Extract the (X, Y) coordinate from the center of the cell holding the provided text.  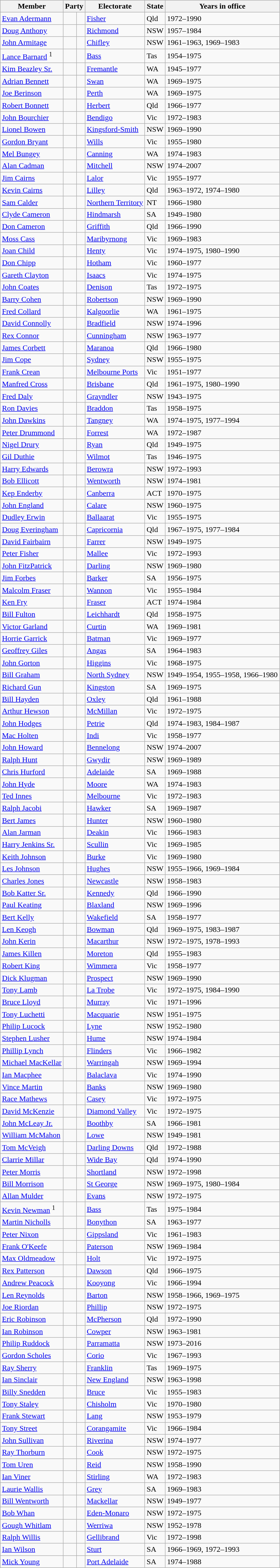
Reid (115, 1465)
1972–1975, 1978–1993 (222, 941)
Ray Thorburn (32, 1452)
Stirling (115, 1477)
John England (32, 505)
1974–1981 (222, 481)
Fremantle (115, 69)
Vince Martin (32, 1087)
Murray (115, 1002)
Ryan (115, 444)
1970–1980 (222, 1404)
Bonython (115, 1222)
Ian Macphee (32, 1075)
Corangamite (115, 1428)
Gellibrand (115, 1537)
Ballaarat (115, 517)
1966–1981 (222, 1123)
Kingston (115, 687)
1955–1984 (222, 590)
NT (155, 202)
Bert James (32, 820)
Lalor (115, 178)
Bowman (115, 929)
Fisher (115, 18)
1970–1975 (222, 493)
Hughes (115, 869)
Peter Morris (32, 1172)
Boothby (115, 1123)
Blaxland (115, 905)
Diamond Valley (115, 1111)
1961–1975 (222, 311)
Bob Katter Sr. (32, 893)
Hunter (115, 820)
1969–1984 (222, 1246)
1966–1975 (222, 1271)
Shortland (115, 1172)
Gil Duthie (32, 457)
John Kerin (32, 941)
1969–1989 (222, 760)
1971–1996 (222, 1002)
1967–1993 (222, 1356)
Lilley (115, 190)
1975–1984 (222, 1209)
1957–1984 (222, 31)
McPherson (115, 1319)
Tom McVeigh (32, 1147)
1974–1983, 1984–1987 (222, 723)
Berowra (115, 469)
Parramatta (115, 1344)
Ted Innes (32, 796)
Clyde Cameron (32, 214)
Billy Snedden (32, 1392)
Bob Whan (32, 1513)
Maribyrnong (115, 238)
Tom Uren (32, 1465)
John Armitage (32, 43)
Ralph Willis (32, 1537)
John Howard (32, 748)
Joan Child (32, 251)
Robert Bonnett (32, 105)
Bruce Lloyd (32, 1002)
Batman (115, 638)
Casey (115, 1099)
Alan Cadman (32, 166)
Melbourne (115, 796)
1943–1975 (222, 396)
Bob Ellicott (32, 481)
1960–1977 (222, 263)
Dawson (115, 1271)
Farrer (115, 542)
John McLeay Jr. (32, 1123)
Melbourne Ports (115, 372)
Leichhardt (115, 614)
Corio (115, 1356)
Perth (115, 93)
Len Keogh (32, 929)
1955–1966, 1969–1984 (222, 869)
Mick Young (32, 1562)
Tony Street (32, 1428)
Jim Cairns (32, 178)
Martin Nicholls (32, 1222)
1956–1975 (222, 578)
Don Cameron (32, 226)
1945–1977 (222, 69)
Hindmarsh (115, 214)
Adrian Bennett (32, 81)
1958–1966, 1969–1975 (222, 1295)
Wilmot (115, 457)
Manfred Cross (32, 384)
Jim Forbes (32, 578)
Philip Lucock (32, 1026)
1961–1975, 1980–1990 (222, 384)
Michael MacKellar (32, 1063)
Fred Collard (32, 311)
Mac Holten (32, 735)
Mel Bungey (32, 154)
1973–2016 (222, 1344)
Kevin Newman 1 (32, 1209)
1974–1975, 1977–1994 (222, 420)
John FitzPatrick (32, 566)
1958–1990 (222, 1465)
Gippsland (115, 1234)
Hume (115, 1039)
Indi (115, 735)
Newcastle (115, 881)
Horrie Garrick (32, 638)
Tony Luchetti (32, 1014)
Robertson (115, 299)
Adelaide (115, 772)
Barry Cohen (32, 299)
La Trobe (115, 990)
Paul Keating (32, 905)
Grayndler (115, 396)
Laurie Wallis (32, 1489)
Les Johnson (32, 869)
Cook (115, 1452)
Evan Adermann (32, 18)
Tony Lamb (32, 990)
Herbert (115, 105)
McMillan (115, 711)
1969–1977 (222, 638)
Sydney (115, 360)
Balaclava (115, 1075)
Doug Everingham (32, 529)
Bendigo (115, 117)
Canberra (115, 493)
David McKenzie (32, 1111)
John Hodges (32, 723)
Harry Jenkins Sr. (32, 845)
Higgins (115, 663)
Bennelong (115, 748)
Kooyong (115, 1283)
Gwydir (115, 760)
Years in office (222, 6)
1969–1996 (222, 905)
Wannon (115, 590)
Lance Barnard 1 (32, 56)
Moore (115, 784)
John Hyde (32, 784)
Mackellar (115, 1501)
Petrie (115, 723)
Kalgoorlie (115, 311)
Brisbane (115, 384)
Ken Fry (32, 602)
Richard Gun (32, 687)
Frank Crean (32, 372)
1955–1977 (222, 178)
Capricornia (115, 529)
1974–1977 (222, 1440)
Kep Enderby (32, 493)
Barton (115, 1295)
1966–1983 (222, 832)
David Fairbairn (32, 542)
1961–1983 (222, 1234)
Keith Johnson (32, 857)
Northern Territory (115, 202)
Sam Calder (32, 202)
William McMahon (32, 1135)
Chris Hurford (32, 772)
Chifley (115, 43)
Eric Robinson (32, 1319)
Dudley Erwin (32, 517)
Phillip Lynch (32, 1051)
Ralph Hunt (32, 760)
Harry Edwards (32, 469)
1954–1975 (222, 56)
Joe Berinson (32, 93)
Bill Fulton (32, 614)
Cowper (115, 1331)
Eden-Monaro (115, 1513)
Burke (115, 857)
Lang (115, 1416)
Peter Drummond (32, 432)
Bill Graham (32, 675)
Peter Nixon (32, 1234)
Joe Riordan (32, 1307)
1951–1977 (222, 372)
1974–1975 (222, 275)
Andrew Peacock (32, 1283)
Bruce (115, 1392)
Moss Cass (32, 238)
Lyne (115, 1026)
Bill Hayden (32, 699)
Holt (115, 1259)
Fred Daly (32, 396)
1952–1978 (222, 1525)
1969–1975, 1980–1984 (222, 1184)
Kennedy (115, 893)
David Connolly (32, 323)
Clarrie Millar (32, 1160)
1969–1975, 1983–1987 (222, 929)
1952–1980 (222, 1026)
1966–1977 (222, 105)
1949–1981 (222, 1135)
Calare (115, 505)
Party (74, 6)
1949–1977 (222, 1501)
Gough Whitlam (32, 1525)
John Gorton (32, 663)
Frank Stewart (32, 1416)
1974–1996 (222, 323)
1974–1988 (222, 1562)
Wimmera (115, 966)
Evans (115, 1196)
1966–1994 (222, 1283)
Curtin (115, 626)
James Corbett (32, 348)
Don Chipp (32, 263)
Mitchell (115, 166)
1955–1980 (222, 142)
Kevin Cairns (32, 190)
Wills (115, 142)
1969–1987 (222, 808)
Bert Kelly (32, 917)
Lionel Bowen (32, 130)
1969–1981 (222, 626)
1963–1998 (222, 1380)
Alan Jarman (32, 832)
Braddon (115, 408)
Kingsford-Smith (115, 130)
Arthur Hewson (32, 711)
1953–1979 (222, 1416)
Griffith (115, 226)
Deakin (115, 832)
1949–1980 (222, 214)
1969–1988 (222, 772)
Phillip (115, 1307)
Mallee (115, 554)
Hawker (115, 808)
Tony Staley (32, 1404)
Bill Morrison (32, 1184)
Ron Davies (32, 408)
John Bourchier (32, 117)
Max Oldmeadow (32, 1259)
1968–1975 (222, 663)
Denison (115, 287)
Canning (115, 154)
Richmond (115, 31)
1969–1985 (222, 845)
Kim Beazley Sr. (32, 69)
Maranoa (115, 348)
Allan Mulder (32, 1196)
1946–1975 (222, 457)
Grey (115, 1489)
Chisholm (115, 1404)
Riverina (115, 1440)
Member (32, 6)
Len Reynolds (32, 1295)
Frank O'Keefe (32, 1246)
St George (115, 1184)
Doug Anthony (32, 31)
Charles Jones (32, 881)
1972–1975, 1984–1990 (222, 990)
Ian Sinclair (32, 1380)
Geoffrey Giles (32, 651)
1974–1975, 1980–1990 (222, 251)
Cunningham (115, 336)
Gordon Bryant (32, 142)
Warringah (115, 1063)
Moreton (115, 954)
Jim Cope (32, 360)
1964–1983 (222, 651)
1960–1975 (222, 505)
1951–1975 (222, 1014)
Oxley (115, 699)
Gordon Scholes (32, 1356)
1961–1988 (222, 699)
Macquarie (115, 1014)
1966–1969, 1972–1993 (222, 1550)
Swan (115, 81)
Rex Connor (32, 336)
Tangney (115, 420)
Race Mathews (32, 1099)
Henty (115, 251)
Banks (115, 1087)
1960–1980 (222, 820)
Fraser (115, 602)
Ralph Jacobi (32, 808)
Bradfield (115, 323)
Ian Wilson (32, 1550)
Wentworth (115, 481)
Malcolm Fraser (32, 590)
1966–1982 (222, 1051)
Hotham (115, 263)
1967–1975, 1977–1984 (222, 529)
Robert King (32, 966)
Peter Fisher (32, 554)
Wide Bay (115, 1160)
Rex Patterson (32, 1271)
Barker (115, 578)
Macarthur (115, 941)
John Coates (32, 287)
Darling (115, 566)
Flinders (115, 1051)
New England (115, 1380)
Ray Sherry (32, 1368)
Gareth Clayton (32, 275)
Port Adelaide (115, 1562)
Lowe (115, 1135)
Forrest (115, 432)
North Sydney (115, 675)
Darling Downs (115, 1147)
James Killen (32, 954)
Ian Viner (32, 1477)
John Sullivan (32, 1440)
Dick Klugman (32, 978)
Isaacs (115, 275)
Wakefield (115, 917)
1963–1981 (222, 1331)
1972–1987 (222, 432)
Philip Ruddock (32, 1344)
Ian Robinson (32, 1331)
Victor Garland (32, 626)
Bill Wentworth (32, 1501)
Stephen Lusher (32, 1039)
1972–1988 (222, 1147)
Franklin (115, 1368)
Werriwa (115, 1525)
John Dawkins (32, 420)
Scullin (115, 845)
State (155, 6)
1958–1983 (222, 881)
Electorate (115, 6)
1969–1994 (222, 1063)
1963–1972, 1974–1980 (222, 190)
Prospect (115, 978)
Sturt (115, 1550)
Paterson (115, 1246)
1961–1963, 1969–1983 (222, 43)
1949–1954, 1955–1958, 1966–1980 (222, 675)
Angas (115, 651)
1966–1984 (222, 1428)
Nigel Drury (32, 444)
